Search for the cell housing the specified text and yield its [x, y] center coordinate. 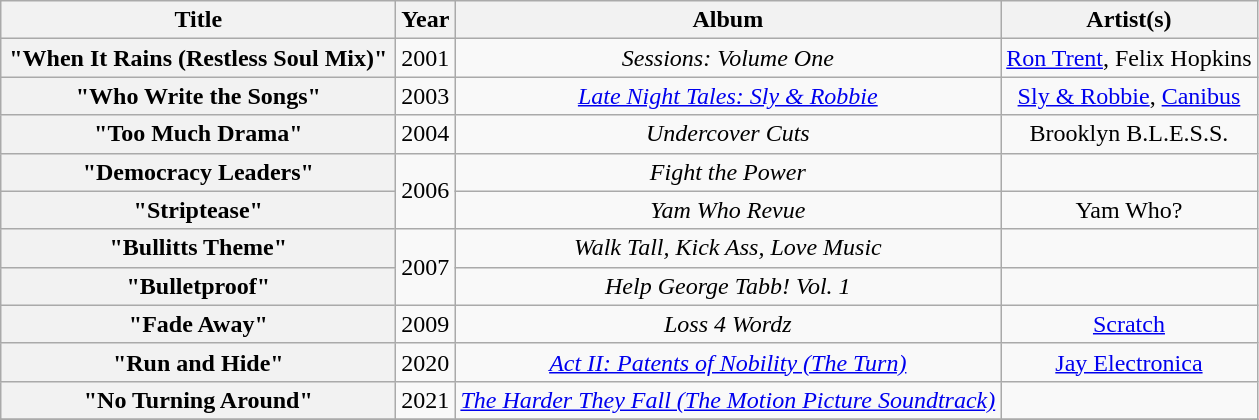
Year [426, 20]
"Striptease" [198, 210]
Yam Who Revue [728, 210]
Act II: Patents of Nobility (The Turn) [728, 362]
2020 [426, 362]
Undercover Cuts [728, 134]
Album [728, 20]
2007 [426, 267]
Scratch [1129, 324]
Jay Electronica [1129, 362]
"Democracy Leaders" [198, 172]
Sessions: Volume One [728, 58]
Sly & Robbie, Canibus [1129, 96]
The Harder They Fall (The Motion Picture Soundtrack) [728, 400]
Late Night Tales: Sly & Robbie [728, 96]
"Bullitts Theme" [198, 248]
Brooklyn B.L.E.S.S. [1129, 134]
Fight the Power [728, 172]
Yam Who? [1129, 210]
"When It Rains (Restless Soul Mix)" [198, 58]
Loss 4 Wordz [728, 324]
2004 [426, 134]
"No Turning Around" [198, 400]
2021 [426, 400]
"Bulletproof" [198, 286]
"Who Write the Songs" [198, 96]
Walk Tall, Kick Ass, Love Music [728, 248]
2003 [426, 96]
2006 [426, 191]
Title [198, 20]
Ron Trent, Felix Hopkins [1129, 58]
2009 [426, 324]
Help George Tabb! Vol. 1 [728, 286]
"Fade Away" [198, 324]
2001 [426, 58]
Artist(s) [1129, 20]
"Too Much Drama" [198, 134]
"Run and Hide" [198, 362]
